For the text-containing cell, return its midpoint in (X, Y) coordinate format. 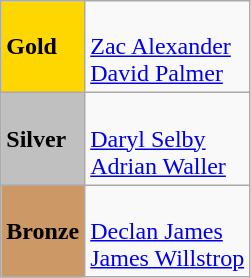
Declan JamesJames Willstrop (168, 231)
Zac AlexanderDavid Palmer (168, 47)
Bronze (43, 231)
Daryl SelbyAdrian Waller (168, 139)
Silver (43, 139)
Gold (43, 47)
